Output the [X, Y] coordinate of the center of the cell containing the given text.  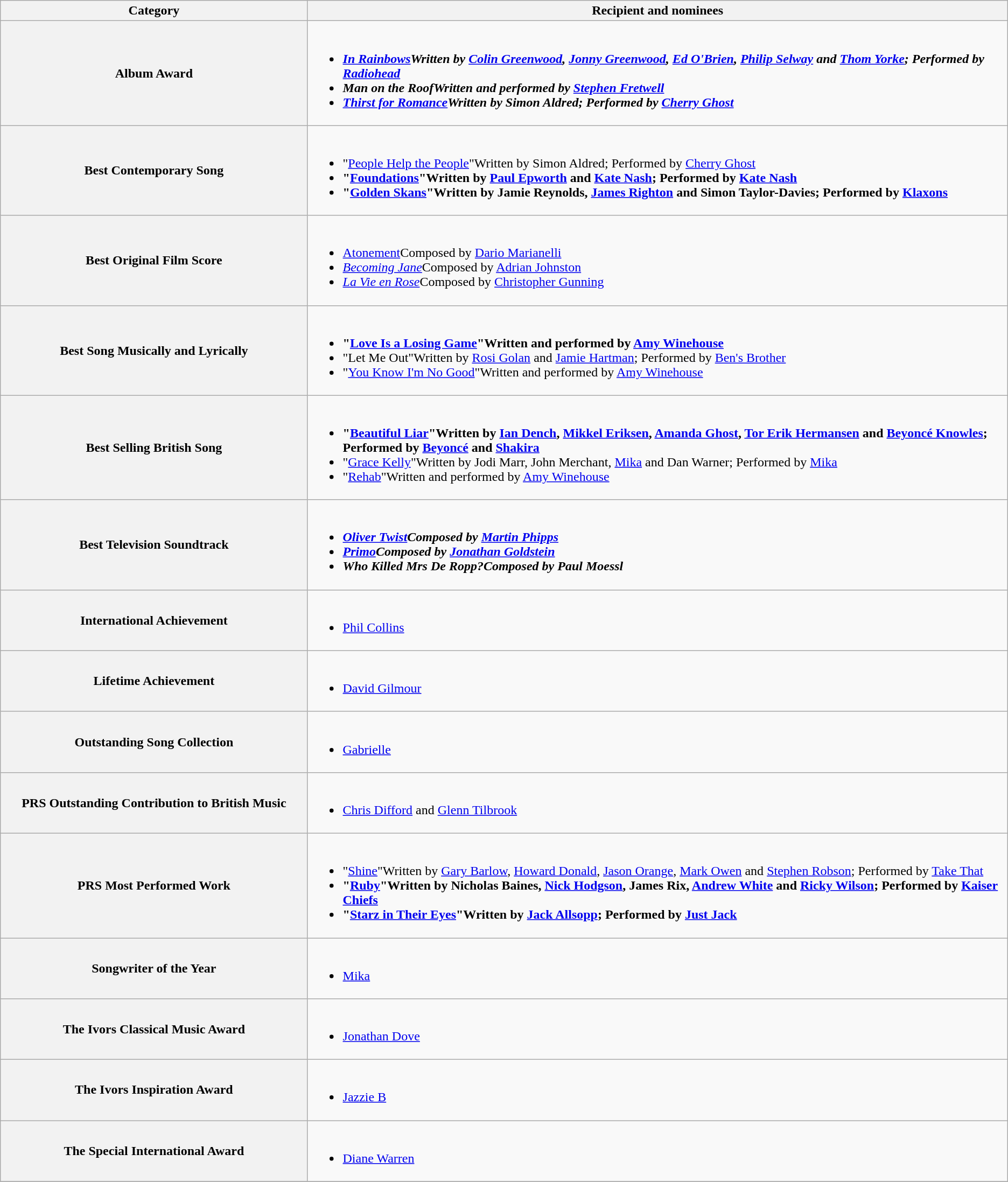
AtonementComposed by Dario MarianelliBecoming JaneComposed by Adrian JohnstonLa Vie en RoseComposed by Christopher Gunning [657, 261]
The Special International Award [154, 1151]
Jazzie B [657, 1090]
Oliver TwistComposed by Martin PhippsPrimoComposed by Jonathan GoldsteinWho Killed Mrs De Ropp?Composed by Paul Moessl [657, 545]
The Ivors Inspiration Award [154, 1090]
Category [154, 11]
Best Selling British Song [154, 447]
Jonathan Dove [657, 1030]
Mika [657, 968]
Best Original Film Score [154, 261]
Diane Warren [657, 1151]
Recipient and nominees [657, 11]
Album Award [154, 73]
Lifetime Achievement [154, 681]
Best Song Musically and Lyrically [154, 350]
Songwriter of the Year [154, 968]
Outstanding Song Collection [154, 742]
PRS Most Performed Work [154, 885]
International Achievement [154, 620]
Gabrielle [657, 742]
Phil Collins [657, 620]
Best Contemporary Song [154, 170]
The Ivors Classical Music Award [154, 1030]
PRS Outstanding Contribution to British Music [154, 802]
Chris Difford and Glenn Tilbrook [657, 802]
Best Television Soundtrack [154, 545]
David Gilmour [657, 681]
